Determine the (X, Y) coordinate at the center of the cell enclosing the given text.  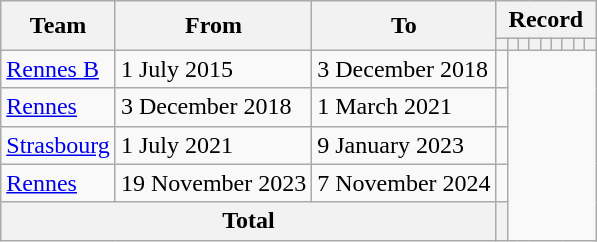
9 January 2023 (404, 145)
Team (58, 26)
1 July 2015 (213, 69)
1 March 2021 (404, 107)
Record (546, 20)
1 July 2021 (213, 145)
Rennes B (58, 69)
7 November 2024 (404, 183)
To (404, 26)
Strasbourg (58, 145)
19 November 2023 (213, 183)
From (213, 26)
Total (248, 221)
